From the cell containing the given text, extract its center point as (x, y) coordinate. 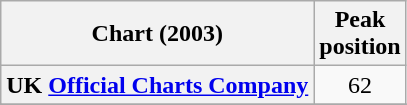
Peak position (360, 34)
Chart (2003) (158, 34)
62 (360, 85)
UK Official Charts Company (158, 85)
